Search for the cell housing the specified text and yield its (X, Y) center coordinate. 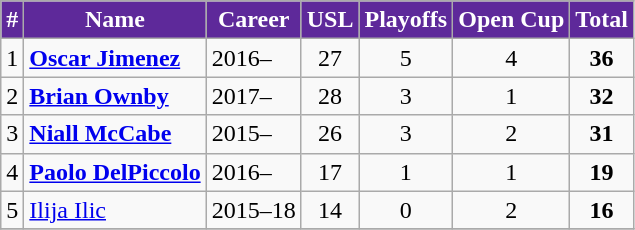
Playoffs (406, 20)
Total (602, 20)
2017– (254, 96)
31 (602, 134)
USL (330, 20)
19 (602, 172)
36 (602, 58)
Oscar Jimenez (115, 58)
0 (406, 210)
Career (254, 20)
2015– (254, 134)
26 (330, 134)
16 (602, 210)
Name (115, 20)
17 (330, 172)
Paolo DelPiccolo (115, 172)
27 (330, 58)
Ilija Ilic (115, 210)
Brian Ownby (115, 96)
32 (602, 96)
2015–18 (254, 210)
Niall McCabe (115, 134)
14 (330, 210)
# (12, 20)
Open Cup (512, 20)
28 (330, 96)
